Detect which cell encompasses the target text, then output its [x, y] center coordinate. 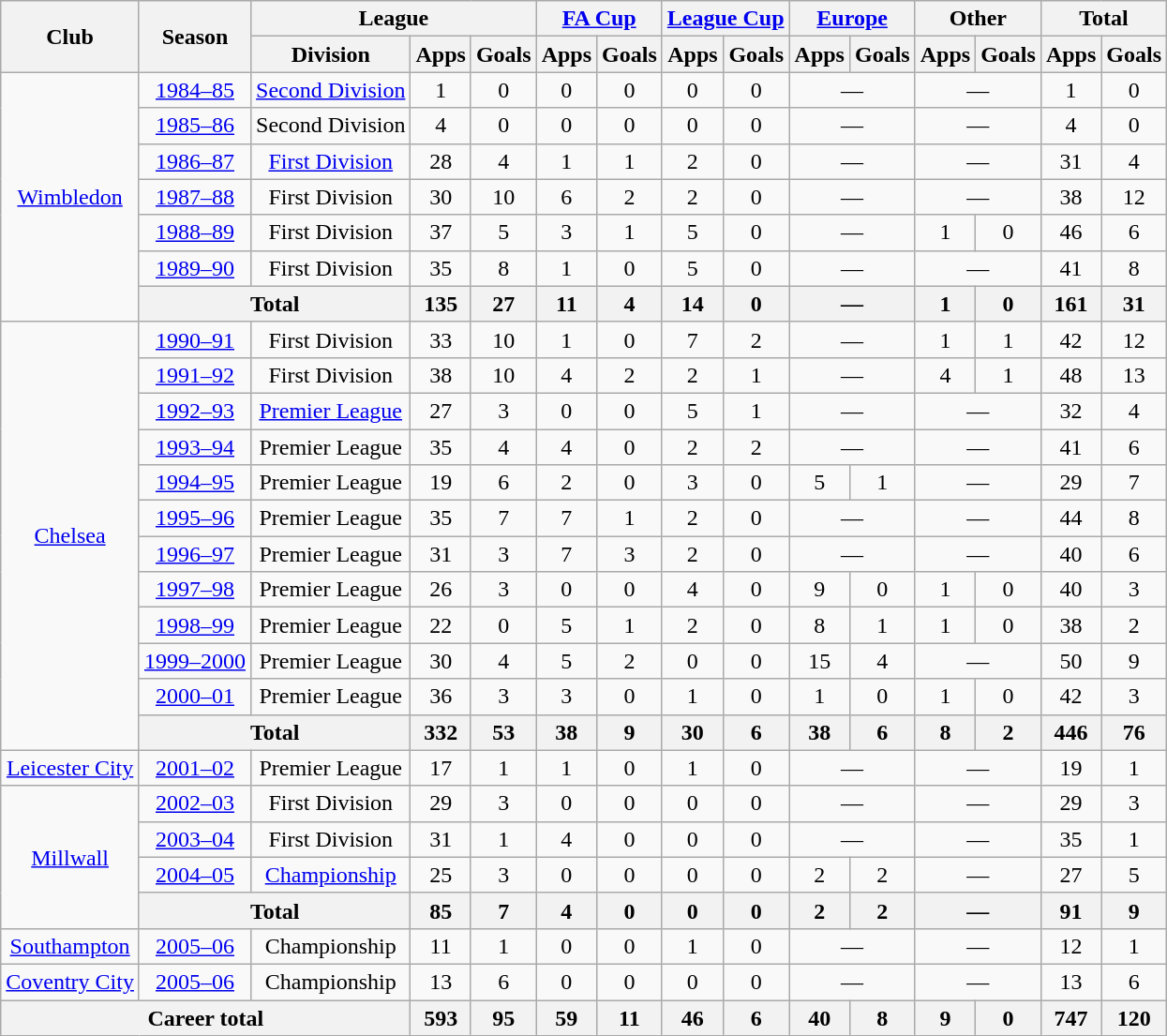
Other [978, 19]
120 [1134, 1017]
1988–89 [195, 233]
2004–05 [195, 875]
44 [1070, 518]
15 [819, 661]
33 [441, 339]
Career total [206, 1017]
Season [195, 37]
1992–93 [195, 411]
32 [1070, 411]
446 [1070, 732]
22 [441, 625]
1994–95 [195, 483]
85 [441, 910]
1993–94 [195, 447]
1990–91 [195, 339]
747 [1070, 1017]
2003–04 [195, 839]
26 [441, 590]
Division [331, 54]
25 [441, 875]
14 [692, 304]
Chelsea [70, 536]
Leicester City [70, 768]
1999–2000 [195, 661]
95 [503, 1017]
Millwall [70, 857]
17 [441, 768]
1985–86 [195, 126]
League [394, 19]
36 [441, 697]
League Cup [726, 19]
332 [441, 732]
1996–97 [195, 554]
1998–99 [195, 625]
59 [566, 1017]
1986–87 [195, 161]
161 [1070, 304]
2000–01 [195, 697]
Coventry City [70, 982]
50 [1070, 661]
135 [441, 304]
2002–03 [195, 803]
37 [441, 233]
Europe [852, 19]
1995–96 [195, 518]
Wimbledon [70, 197]
53 [503, 732]
FA Cup [599, 19]
2001–02 [195, 768]
Southampton [70, 946]
1991–92 [195, 375]
28 [441, 161]
593 [441, 1017]
91 [1070, 910]
48 [1070, 375]
76 [1134, 732]
1987–88 [195, 197]
1997–98 [195, 590]
1989–90 [195, 268]
1984–85 [195, 90]
Club [70, 37]
